For the text-containing cell, return its midpoint in (x, y) coordinate format. 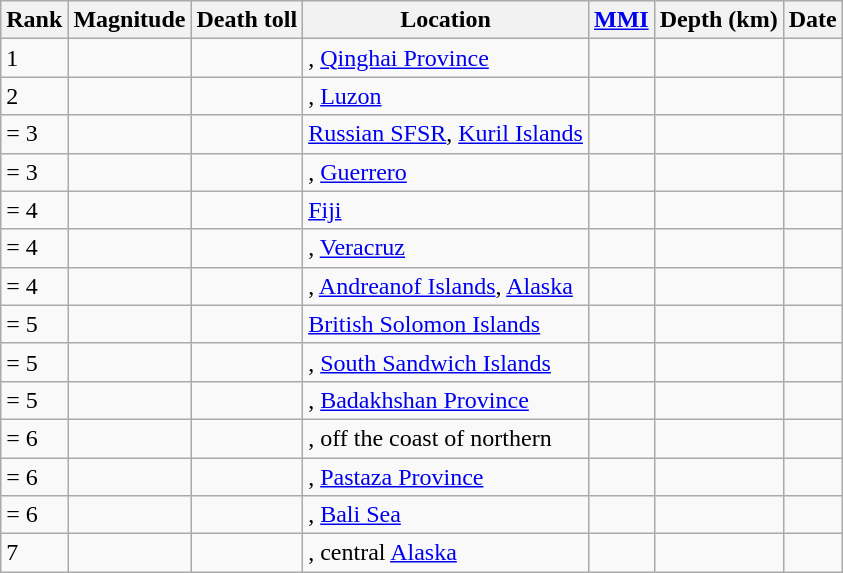
, Badakhshan Province (446, 400)
Death toll (247, 20)
, Andreanof Islands, Alaska (446, 286)
Fiji (446, 210)
MMI (621, 20)
, Qinghai Province (446, 58)
Magnitude (130, 20)
Date (812, 20)
7 (34, 553)
Location (446, 20)
Depth (km) (718, 20)
, Veracruz (446, 248)
, central Alaska (446, 553)
Rank (34, 20)
Russian SFSR, Kuril Islands (446, 134)
, Bali Sea (446, 515)
1 (34, 58)
British Solomon Islands (446, 324)
, Guerrero (446, 172)
, Luzon (446, 96)
, Pastaza Province (446, 477)
, South Sandwich Islands (446, 362)
, off the coast of northern (446, 438)
2 (34, 96)
